Return the [X, Y] coordinate for the center point of the cell that contains the specified text.  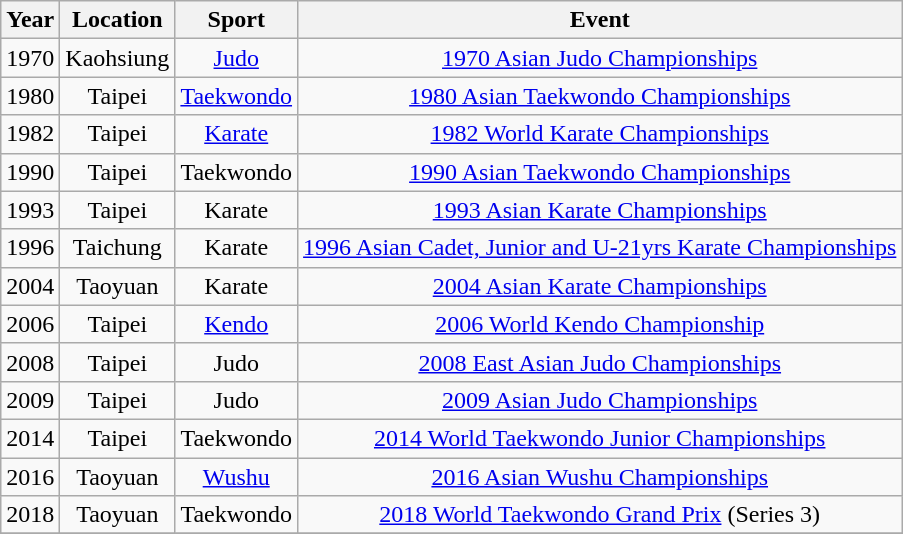
1982 World Karate Championships [600, 134]
2018 World Taekwondo Grand Prix (Series 3) [600, 515]
2006 World Kendo Championship [600, 324]
2009 [30, 400]
1980 [30, 96]
1996 Asian Cadet, Junior and U-21yrs Karate Championships [600, 248]
Year [30, 20]
2016 [30, 477]
2018 [30, 515]
Taichung [118, 248]
2006 [30, 324]
Sport [236, 20]
2008 [30, 362]
2014 World Taekwondo Junior Championships [600, 438]
2016 Asian Wushu Championships [600, 477]
1970 Asian Judo Championships [600, 58]
1990 Asian Taekwondo Championships [600, 172]
1980 Asian Taekwondo Championships [600, 96]
2009 Asian Judo Championships [600, 400]
2008 East Asian Judo Championships [600, 362]
1970 [30, 58]
Kaohsiung [118, 58]
2004 [30, 286]
Wushu [236, 477]
1993 Asian Karate Championships [600, 210]
Kendo [236, 324]
1990 [30, 172]
2004 Asian Karate Championships [600, 286]
1993 [30, 210]
1982 [30, 134]
2014 [30, 438]
1996 [30, 248]
Event [600, 20]
Location [118, 20]
